Search for the cell housing the specified text and yield its (x, y) center coordinate. 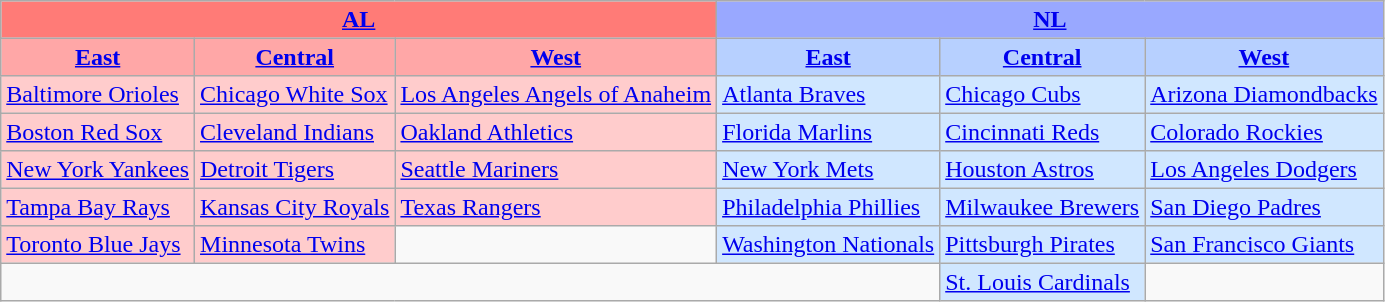
Houston Astros (1042, 170)
Colorado Rockies (1264, 132)
Washington Nationals (828, 244)
San Diego Padres (1264, 206)
St. Louis Cardinals (1042, 282)
Milwaukee Brewers (1042, 206)
Cleveland Indians (295, 132)
Boston Red Sox (98, 132)
Baltimore Orioles (98, 94)
New York Mets (828, 170)
Florida Marlins (828, 132)
San Francisco Giants (1264, 244)
Arizona Diamondbacks (1264, 94)
Kansas City Royals (295, 206)
Cincinnati Reds (1042, 132)
New York Yankees (98, 170)
AL (359, 20)
Pittsburgh Pirates (1042, 244)
Atlanta Braves (828, 94)
Oakland Athletics (556, 132)
Philadelphia Phillies (828, 206)
Toronto Blue Jays (98, 244)
Detroit Tigers (295, 170)
Tampa Bay Rays (98, 206)
Chicago White Sox (295, 94)
Chicago Cubs (1042, 94)
Texas Rangers (556, 206)
Los Angeles Angels of Anaheim (556, 94)
Los Angeles Dodgers (1264, 170)
NL (1050, 20)
Minnesota Twins (295, 244)
Seattle Mariners (556, 170)
